Output the (x, y) coordinate of the center of the cell containing the given text.  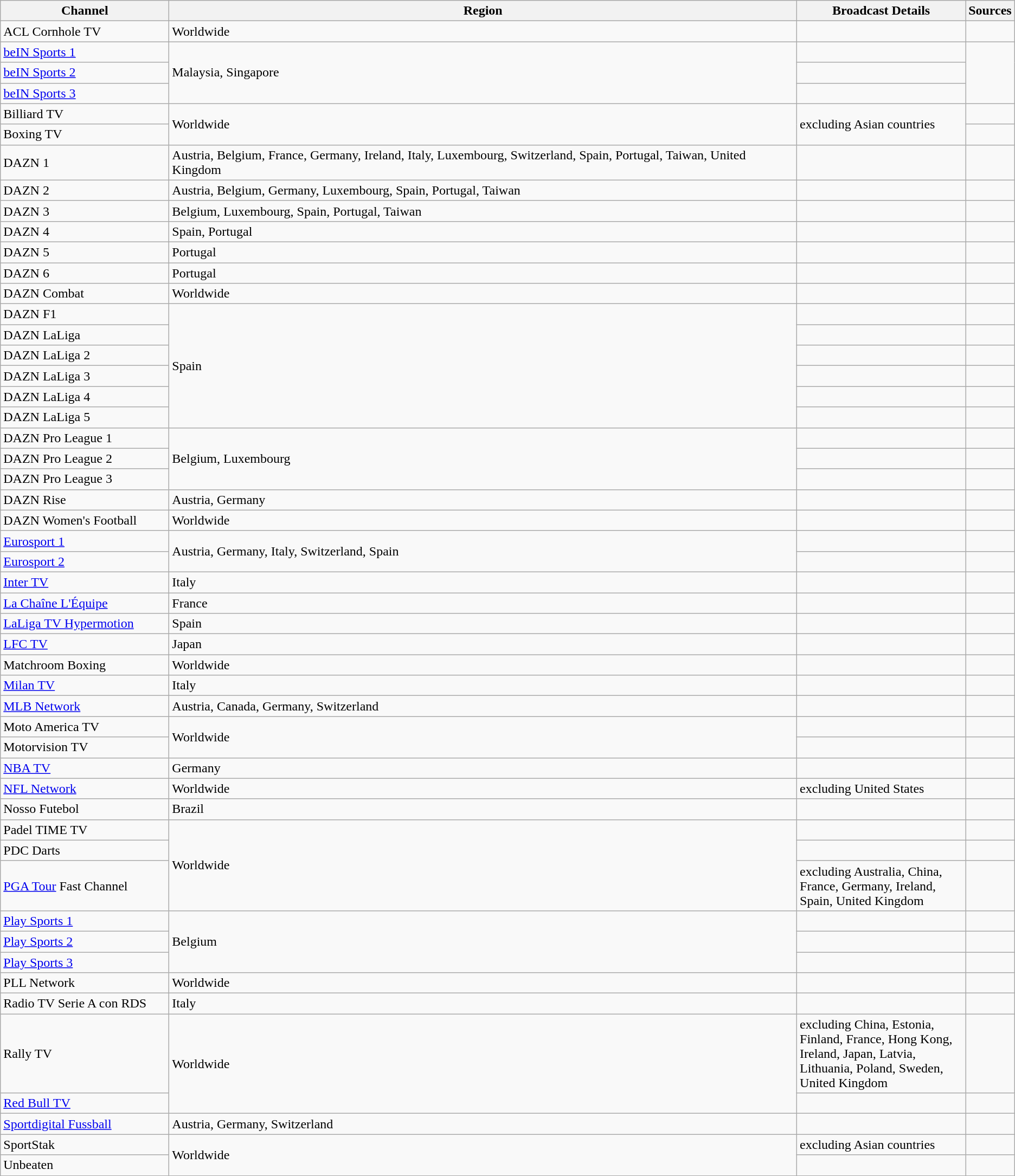
Spain, Portugal (483, 231)
Milan TV (85, 686)
NFL Network (85, 789)
Padel TIME TV (85, 830)
DAZN Pro League 2 (85, 458)
PDC Darts (85, 850)
Nosso Futebol (85, 809)
Malaysia, Singapore (483, 73)
Sources (990, 11)
DAZN LaLiga 4 (85, 397)
Brazil (483, 809)
DAZN 3 (85, 211)
Belgium, Luxembourg, Spain, Portugal, Taiwan (483, 211)
MLB Network (85, 706)
LFC TV (85, 644)
LaLiga TV Hypermotion (85, 624)
Boxing TV (85, 134)
DAZN F1 (85, 314)
Red Bull TV (85, 1103)
DAZN Women's Football (85, 520)
Austria, Germany, Italy, Switzerland, Spain (483, 551)
Play Sports 1 (85, 921)
La Chaîne L'Équipe (85, 603)
excluding Australia, China, France, Germany, Ireland, Spain, United Kingdom (882, 886)
DAZN Pro League 1 (85, 438)
DAZN LaLiga 2 (85, 356)
Austria, Germany (483, 500)
beIN Sports 1 (85, 52)
beIN Sports 2 (85, 73)
DAZN LaLiga (85, 335)
DAZN 6 (85, 273)
DAZN 1 (85, 163)
PLL Network (85, 983)
DAZN Rise (85, 500)
Matchroom Boxing (85, 665)
Rally TV (85, 1054)
Channel (85, 11)
excluding United States (882, 789)
DAZN 2 (85, 190)
SportStak (85, 1145)
Austria, Belgium, France, Germany, Ireland, Italy, Luxembourg, Switzerland, Spain, Portugal, Taiwan, United Kingdom (483, 163)
NBA TV (85, 768)
DAZN 5 (85, 252)
Japan (483, 644)
DAZN LaLiga 5 (85, 417)
PGA Tour Fast Channel (85, 886)
Austria, Canada, Germany, Switzerland (483, 706)
excluding China, Estonia, Finland, France, Hong Kong, Ireland, Japan, Latvia, Lithuania, Poland, Sweden, United Kingdom (882, 1054)
Austria, Germany, Switzerland (483, 1124)
Broadcast Details (882, 11)
DAZN LaLiga 3 (85, 376)
Eurosport 2 (85, 561)
Play Sports 2 (85, 941)
Motorvision TV (85, 747)
Inter TV (85, 582)
DAZN 4 (85, 231)
Billiard TV (85, 114)
Belgium, Luxembourg (483, 458)
Germany (483, 768)
Sportdigital Fussball (85, 1124)
ACL Cornhole TV (85, 31)
Eurosport 1 (85, 541)
Moto America TV (85, 727)
Unbeaten (85, 1165)
Austria, Belgium, Germany, Luxembourg, Spain, Portugal, Taiwan (483, 190)
Region (483, 11)
beIN Sports 3 (85, 93)
Belgium (483, 941)
Radio TV Serie A con RDS (85, 1004)
France (483, 603)
Play Sports 3 (85, 962)
DAZN Combat (85, 294)
DAZN Pro League 3 (85, 479)
